Find where the given text appears and provide that cell's center as (x, y) coordinate. 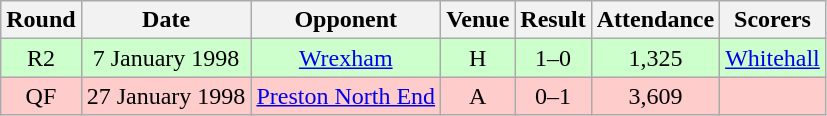
Round (41, 20)
Result (553, 20)
Wrexham (346, 58)
0–1 (553, 96)
Whitehall (773, 58)
1,325 (655, 58)
QF (41, 96)
R2 (41, 58)
Opponent (346, 20)
Attendance (655, 20)
1–0 (553, 58)
Preston North End (346, 96)
27 January 1998 (166, 96)
Date (166, 20)
3,609 (655, 96)
A (478, 96)
7 January 1998 (166, 58)
H (478, 58)
Venue (478, 20)
Scorers (773, 20)
